Detect which cell encompasses the target text, then output its (x, y) center coordinate. 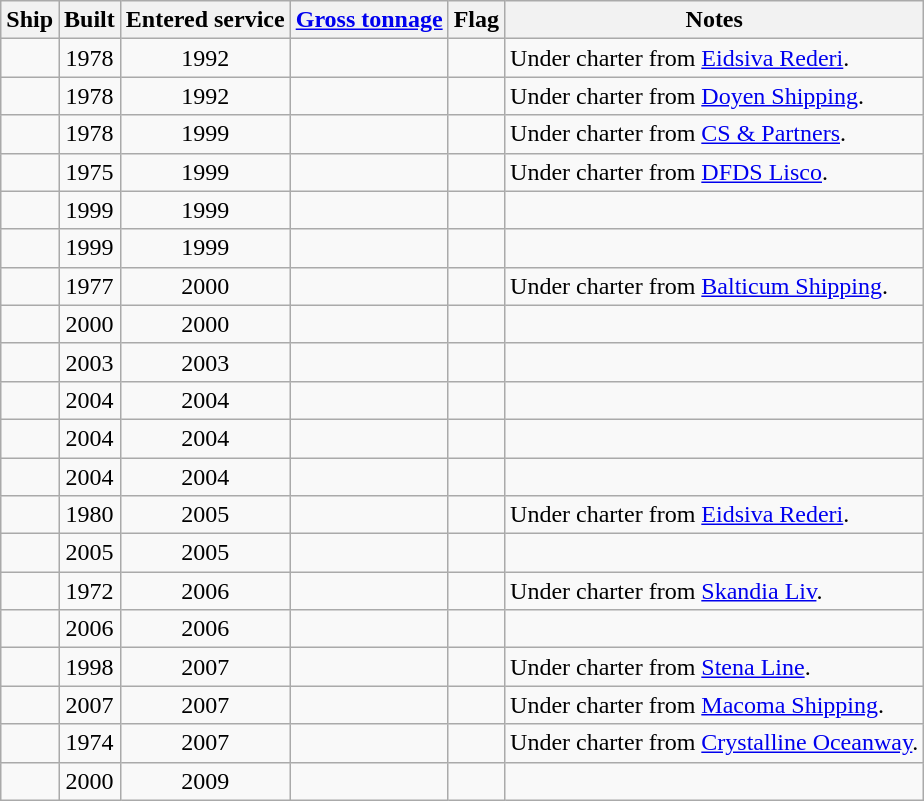
Under charter from Stena Line. (714, 667)
Under charter from Skandia Liv. (714, 591)
Under charter from Macoma Shipping. (714, 705)
Under charter from DFDS Lisco. (714, 172)
1980 (90, 515)
1977 (90, 286)
Flag (476, 20)
Notes (714, 20)
Gross tonnage (369, 20)
1975 (90, 172)
1974 (90, 743)
Under charter from CS & Partners. (714, 134)
1972 (90, 591)
Built (90, 20)
2009 (205, 781)
Ship (30, 20)
1998 (90, 667)
Under charter from Balticum Shipping. (714, 286)
Under charter from Doyen Shipping. (714, 96)
Under charter from Crystalline Oceanway. (714, 743)
Entered service (205, 20)
